Detect which cell encompasses the target text, then output its (X, Y) center coordinate. 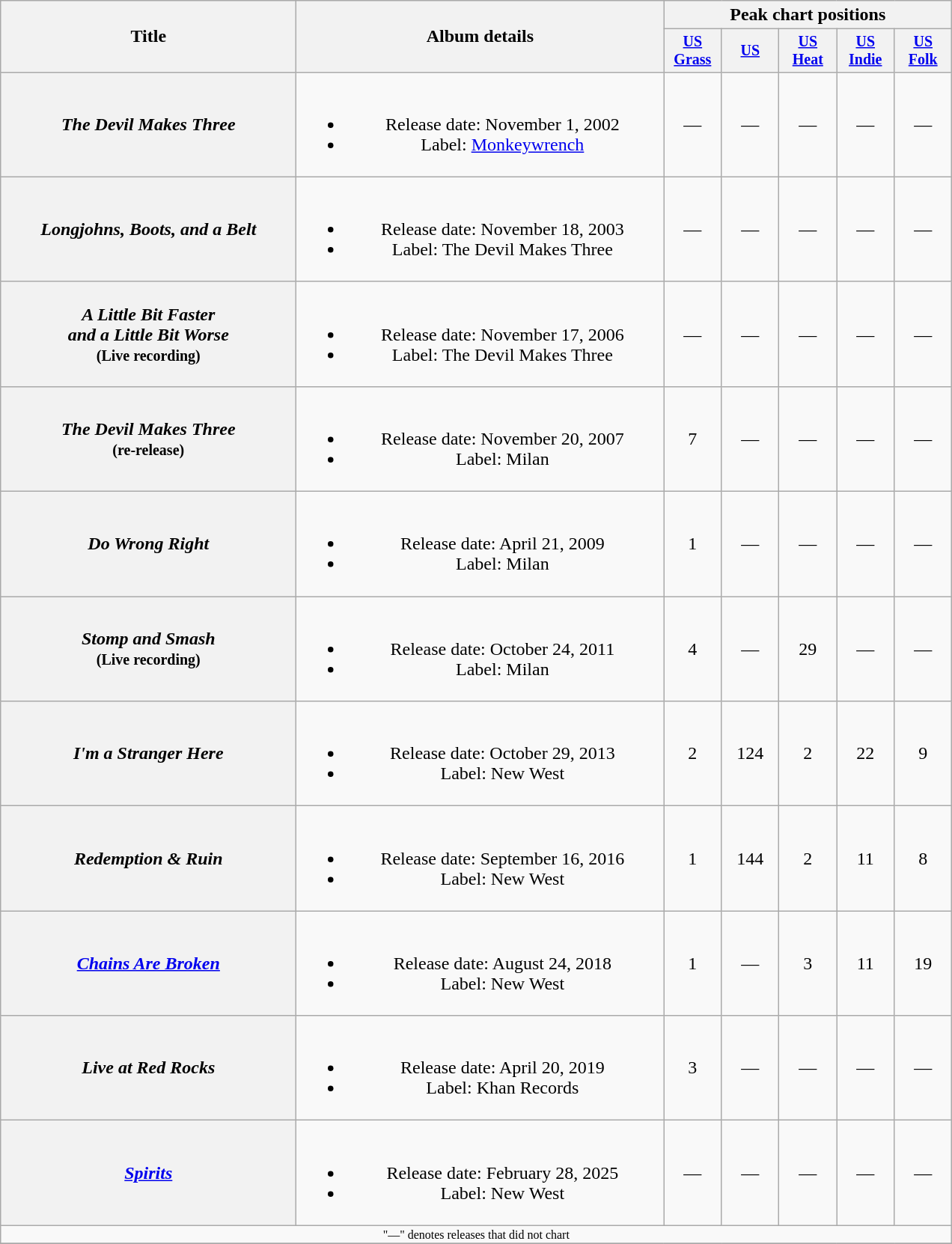
Album details (480, 37)
Release date: October 29, 2013Label: New West (480, 754)
Redemption & Ruin (148, 859)
9 (924, 754)
29 (808, 649)
A Little Bit Fasterand a Little Bit Worse(Live recording) (148, 334)
US Heat (808, 51)
Release date: October 24, 2011Label: Milan (480, 649)
Release date: September 16, 2016Label: New West (480, 859)
Title (148, 37)
The Devil Makes Three(re-release) (148, 439)
Release date: April 20, 2019Label: Khan Records (480, 1068)
Live at Red Rocks (148, 1068)
Longjohns, Boots, and a Belt (148, 229)
7 (693, 439)
22 (865, 754)
"—" denotes releases that did not chart (476, 1234)
US Indie (865, 51)
Spirits (148, 1173)
US Grass (693, 51)
Do Wrong Right (148, 544)
US Folk (924, 51)
Release date: April 21, 2009Label: Milan (480, 544)
Release date: November 18, 2003Label: The Devil Makes Three (480, 229)
Release date: February 28, 2025Label: New West (480, 1173)
Release date: November 20, 2007Label: Milan (480, 439)
Chains Are Broken (148, 963)
The Devil Makes Three (148, 124)
Release date: August 24, 2018Label: New West (480, 963)
US (750, 51)
124 (750, 754)
144 (750, 859)
Release date: November 1, 2002Label: Monkeywrench (480, 124)
4 (693, 649)
19 (924, 963)
Release date: November 17, 2006Label: The Devil Makes Three (480, 334)
8 (924, 859)
Peak chart positions (808, 15)
Stomp and Smash(Live recording) (148, 649)
I'm a Stranger Here (148, 754)
